Detect which cell encompasses the target text, then output its (x, y) center coordinate. 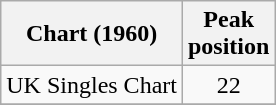
UK Singles Chart (92, 85)
Peakposition (228, 34)
22 (228, 85)
Chart (1960) (92, 34)
